Output the (x, y) coordinate of the center of the cell containing the given text.  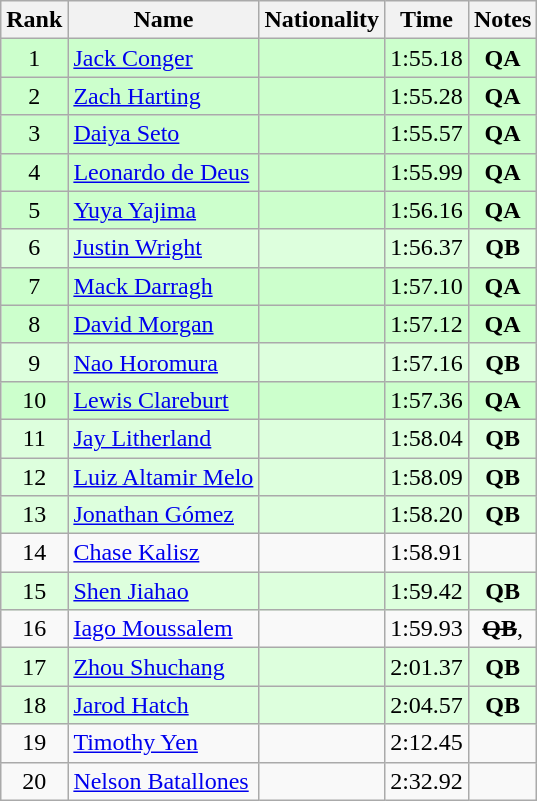
Mack Darragh (164, 286)
6 (34, 248)
Lewis Clareburt (164, 400)
3 (34, 134)
QB, (502, 629)
1:57.16 (427, 362)
Shen Jiahao (164, 591)
4 (34, 172)
1:58.04 (427, 438)
Yuya Yajima (164, 210)
11 (34, 438)
Jonathan Gómez (164, 515)
9 (34, 362)
20 (34, 781)
Time (427, 20)
17 (34, 667)
David Morgan (164, 324)
Jack Conger (164, 58)
16 (34, 629)
2:04.57 (427, 705)
7 (34, 286)
1:56.16 (427, 210)
5 (34, 210)
1:55.28 (427, 96)
1:57.12 (427, 324)
13 (34, 515)
Rank (34, 20)
Luiz Altamir Melo (164, 477)
1 (34, 58)
2:12.45 (427, 743)
1:59.93 (427, 629)
Nelson Batallones (164, 781)
18 (34, 705)
Justin Wright (164, 248)
2:01.37 (427, 667)
1:59.42 (427, 591)
Zhou Shuchang (164, 667)
Iago Moussalem (164, 629)
Leonardo de Deus (164, 172)
8 (34, 324)
Notes (502, 20)
1:57.10 (427, 286)
1:57.36 (427, 400)
1:55.57 (427, 134)
1:58.91 (427, 553)
Nationality (322, 20)
2 (34, 96)
Name (164, 20)
10 (34, 400)
12 (34, 477)
Jarod Hatch (164, 705)
1:55.18 (427, 58)
Nao Horomura (164, 362)
Zach Harting (164, 96)
Daiya Seto (164, 134)
1:55.99 (427, 172)
Timothy Yen (164, 743)
1:56.37 (427, 248)
14 (34, 553)
1:58.09 (427, 477)
19 (34, 743)
Jay Litherland (164, 438)
1:58.20 (427, 515)
Chase Kalisz (164, 553)
15 (34, 591)
2:32.92 (427, 781)
